From the cell containing the given text, extract its center point as (x, y) coordinate. 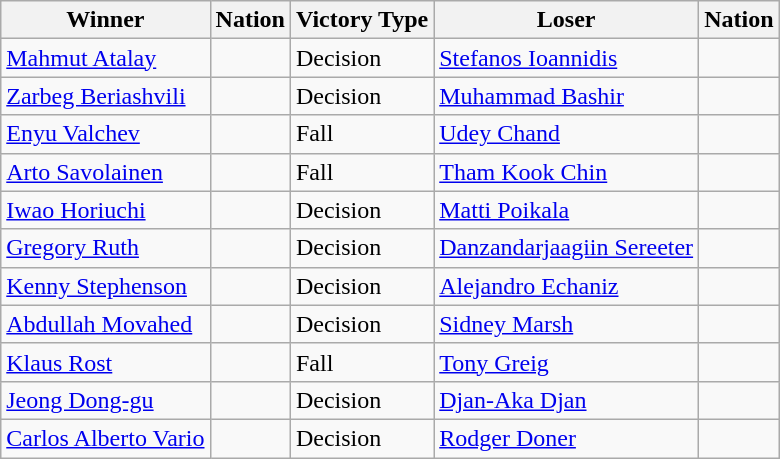
Mahmut Atalay (106, 58)
Tony Greig (566, 362)
Gregory Ruth (106, 248)
Winner (106, 20)
Tham Kook Chin (566, 172)
Alejandro Echaniz (566, 286)
Loser (566, 20)
Enyu Valchev (106, 134)
Iwao Horiuchi (106, 210)
Kenny Stephenson (106, 286)
Zarbeg Beriashvili (106, 96)
Klaus Rost (106, 362)
Abdullah Movahed (106, 324)
Sidney Marsh (566, 324)
Udey Chand (566, 134)
Danzandarjaagiin Sereeter (566, 248)
Djan-Aka Djan (566, 400)
Carlos Alberto Vario (106, 438)
Rodger Doner (566, 438)
Jeong Dong-gu (106, 400)
Victory Type (362, 20)
Stefanos Ioannidis (566, 58)
Muhammad Bashir (566, 96)
Matti Poikala (566, 210)
Arto Savolainen (106, 172)
